Find where the given text appears and provide that cell's center as [x, y] coordinate. 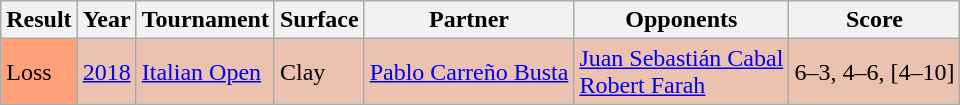
Tournament [205, 20]
Juan Sebastián Cabal Robert Farah [682, 72]
Score [874, 20]
Result [39, 20]
Year [106, 20]
Pablo Carreño Busta [469, 72]
Loss [39, 72]
Partner [469, 20]
Surface [319, 20]
2018 [106, 72]
Italian Open [205, 72]
Clay [319, 72]
6–3, 4–6, [4–10] [874, 72]
Opponents [682, 20]
